Scan for the cell matching the given text and deliver its (X, Y) coordinate at center. 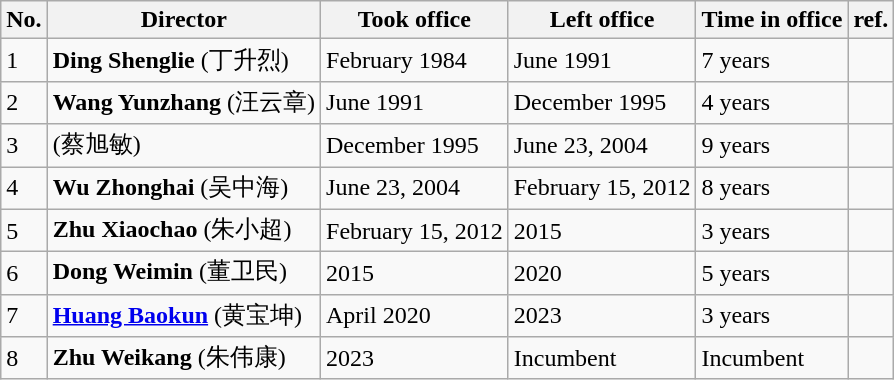
2 (24, 102)
April 2020 (415, 316)
8 (24, 358)
Zhu Xiaochao (朱小超) (184, 230)
February 1984 (415, 60)
ref. (871, 20)
Took office (415, 20)
2020 (602, 274)
Dong Weimin (董卫民) (184, 274)
(蔡旭敏) (184, 146)
8 years (772, 188)
Director (184, 20)
4 years (772, 102)
7 years (772, 60)
7 (24, 316)
Wu Zhonghai (吴中海) (184, 188)
Left office (602, 20)
Zhu Weikang (朱伟康) (184, 358)
1 (24, 60)
5 (24, 230)
6 (24, 274)
3 (24, 146)
Huang Baokun (黄宝坤) (184, 316)
Ding Shenglie (丁升烈) (184, 60)
5 years (772, 274)
No. (24, 20)
Wang Yunzhang (汪云章) (184, 102)
Time in office (772, 20)
4 (24, 188)
9 years (772, 146)
